Return the [x, y] coordinate for the center point of the cell that contains the specified text.  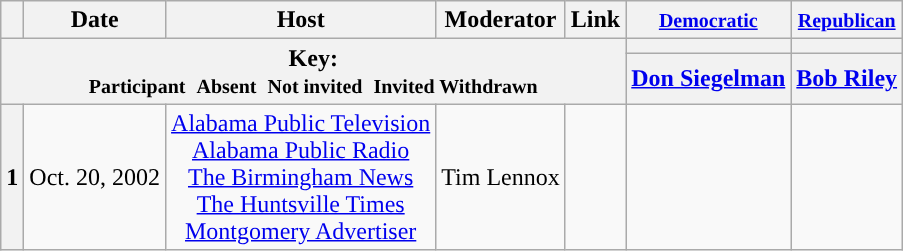
1 [12, 177]
Link [595, 20]
Key: Participant Absent Not invited Invited Withdrawn [314, 72]
Republican [847, 20]
Bob Riley [847, 78]
Don Siegelman [708, 78]
Date [95, 20]
Host [301, 20]
Moderator [501, 20]
Oct. 20, 2002 [95, 177]
Tim Lennox [501, 177]
Alabama Public TelevisionAlabama Public RadioThe Birmingham NewsThe Huntsville TimesMontgomery Advertiser [301, 177]
Democratic [708, 20]
